Extract the [X, Y] coordinate from the center of the cell holding the provided text.  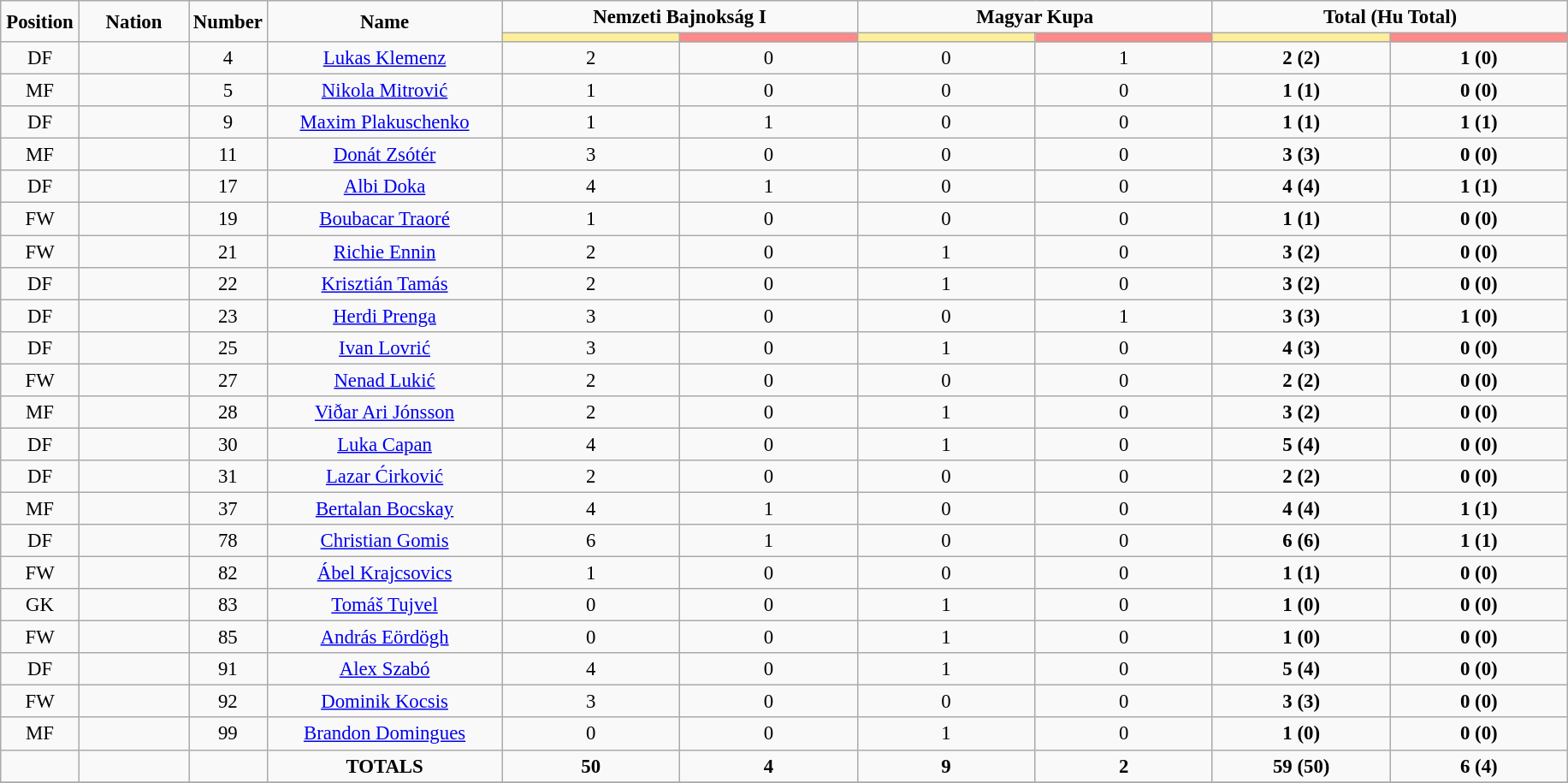
6 (6) [1301, 541]
5 [228, 91]
Nemzeti Bajnokság I [679, 17]
Magyar Kupa [1035, 17]
GK [40, 605]
Position [40, 21]
85 [228, 638]
23 [228, 316]
59 (50) [1301, 766]
31 [228, 477]
Lukas Klemenz [385, 58]
Alex Szabó [385, 669]
78 [228, 541]
Viðar Ari Jónsson [385, 412]
Christian Gomis [385, 541]
Richie Ennin [385, 252]
11 [228, 155]
Donát Zsótér [385, 155]
Bertalan Bocskay [385, 508]
37 [228, 508]
28 [228, 412]
Nenad Lukić [385, 380]
Tomáš Tujvel [385, 605]
Dominik Kocsis [385, 702]
Nation [133, 21]
Total (Hu Total) [1389, 17]
19 [228, 219]
Nikola Mitrović [385, 91]
Luka Capan [385, 444]
Maxim Plakuschenko [385, 122]
Herdi Prenga [385, 316]
Brandon Domingues [385, 734]
22 [228, 283]
92 [228, 702]
4 (3) [1301, 347]
Ábel Krajcsovics [385, 573]
Krisztián Tamás [385, 283]
Albi Doka [385, 187]
91 [228, 669]
András Eördögh [385, 638]
30 [228, 444]
99 [228, 734]
82 [228, 573]
21 [228, 252]
83 [228, 605]
Name [385, 21]
6 (4) [1479, 766]
6 [591, 541]
Boubacar Traoré [385, 219]
Number [228, 21]
Lazar Ćirković [385, 477]
27 [228, 380]
TOTALS [385, 766]
Ivan Lovrić [385, 347]
50 [591, 766]
17 [228, 187]
25 [228, 347]
